For the text-containing cell, return its midpoint in (x, y) coordinate format. 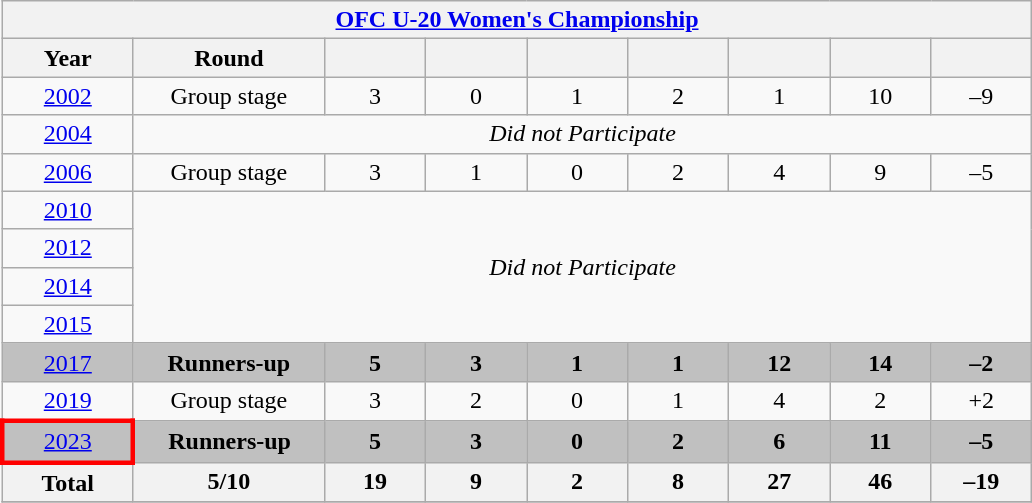
14 (880, 362)
Year (68, 58)
46 (880, 482)
8 (678, 482)
11 (880, 442)
–9 (982, 96)
27 (780, 482)
2019 (68, 401)
2004 (68, 134)
2014 (68, 286)
2015 (68, 324)
–2 (982, 362)
2012 (68, 248)
–19 (982, 482)
5/10 (228, 482)
6 (780, 442)
2010 (68, 210)
Round (228, 58)
2006 (68, 172)
2017 (68, 362)
10 (880, 96)
2002 (68, 96)
+2 (982, 401)
OFC U-20 Women's Championship (517, 20)
12 (780, 362)
2023 (68, 442)
Total (68, 482)
19 (374, 482)
